Capture the cell that displays the provided text and extract its (x, y) central coordinate. 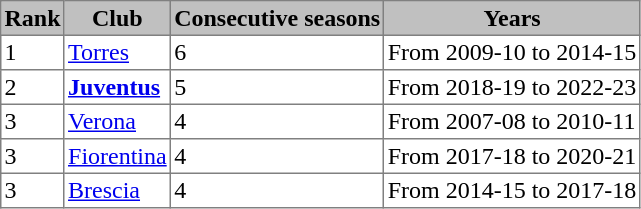
From 2009-10 to 2014-15 (512, 52)
From 2014-15 to 2017-18 (512, 190)
Torres (117, 52)
Years (512, 18)
From 2018-19 to 2022-23 (512, 87)
5 (277, 87)
Verona (117, 121)
Club (117, 18)
Consecutive seasons (277, 18)
6 (277, 52)
Juventus (117, 87)
From 2017-18 to 2020-21 (512, 156)
Brescia (117, 190)
2 (33, 87)
Rank (33, 18)
Fiorentina (117, 156)
1 (33, 52)
From 2007-08 to 2010-11 (512, 121)
